From the cell containing the given text, extract its center point as [X, Y] coordinate. 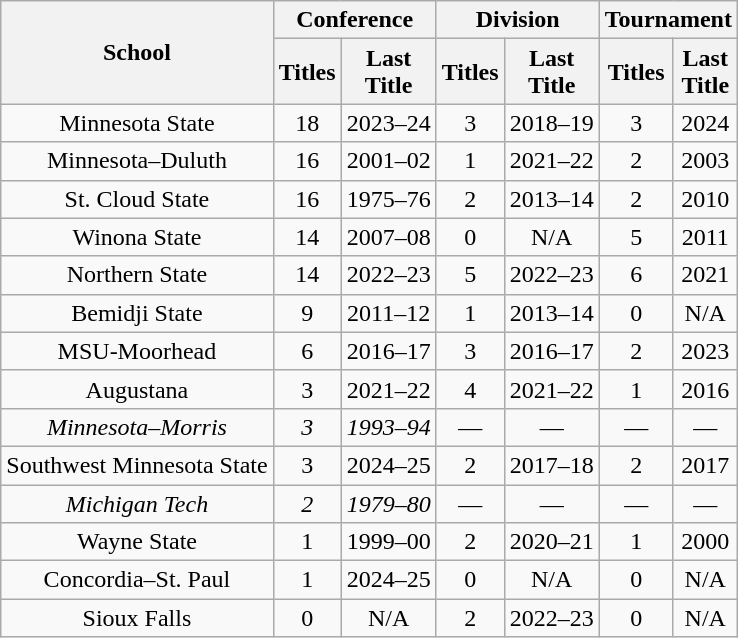
2023–24 [388, 123]
2021 [705, 275]
9 [307, 313]
2016 [705, 389]
Concordia–St. Paul [137, 580]
MSU-Moorhead [137, 351]
4 [470, 389]
Minnesota–Duluth [137, 161]
2011 [705, 237]
2018–19 [552, 123]
Augustana [137, 389]
2024 [705, 123]
Minnesota–Morris [137, 427]
2020–21 [552, 542]
Bemidji State [137, 313]
Michigan Tech [137, 503]
Conference [354, 20]
1979–80 [388, 503]
2017 [705, 465]
Sioux Falls [137, 618]
2007–08 [388, 237]
2023 [705, 351]
1999–00 [388, 542]
School [137, 52]
Northern State [137, 275]
1975–76 [388, 199]
2017–18 [552, 465]
Southwest Minnesota State [137, 465]
Tournament [668, 20]
2011–12 [388, 313]
2000 [705, 542]
2010 [705, 199]
St. Cloud State [137, 199]
Minnesota State [137, 123]
Winona State [137, 237]
1993–94 [388, 427]
18 [307, 123]
Division [518, 20]
Wayne State [137, 542]
2001–02 [388, 161]
2003 [705, 161]
